Scan for the cell matching the given text and deliver its (x, y) coordinate at center. 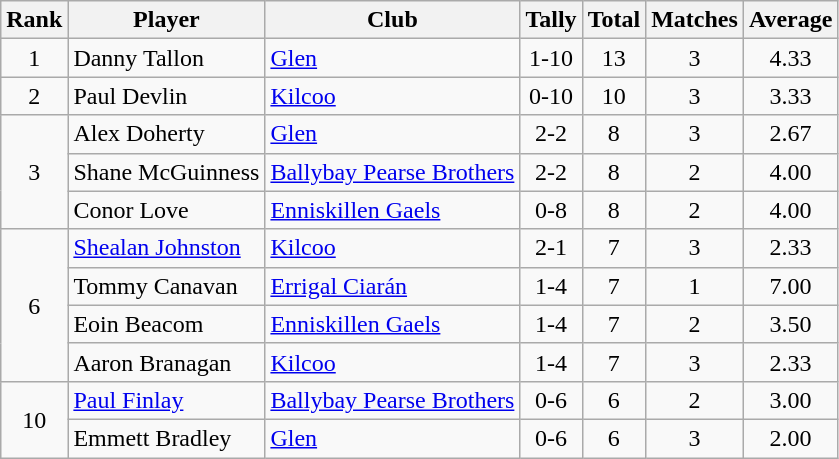
2-1 (551, 248)
Tommy Canavan (166, 286)
2.00 (790, 438)
Average (790, 20)
2.67 (790, 134)
0-8 (551, 210)
Club (392, 20)
Total (614, 20)
7.00 (790, 286)
13 (614, 58)
3.50 (790, 324)
Shealan Johnston (166, 248)
Player (166, 20)
Rank (34, 20)
1-10 (551, 58)
Alex Doherty (166, 134)
0-10 (551, 96)
Matches (695, 20)
3.33 (790, 96)
Errigal Ciarán (392, 286)
Eoin Beacom (166, 324)
Tally (551, 20)
Shane McGuinness (166, 172)
Emmett Bradley (166, 438)
Paul Finlay (166, 400)
Danny Tallon (166, 58)
Paul Devlin (166, 96)
3.00 (790, 400)
4.33 (790, 58)
Conor Love (166, 210)
Aaron Branagan (166, 362)
